Detect which cell encompasses the target text, then output its (x, y) center coordinate. 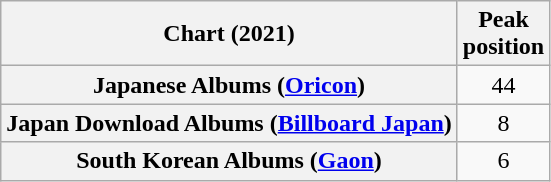
Chart (2021) (230, 34)
6 (503, 161)
Japan Download Albums (Billboard Japan) (230, 123)
Peakposition (503, 34)
Japanese Albums (Oricon) (230, 85)
44 (503, 85)
South Korean Albums (Gaon) (230, 161)
8 (503, 123)
